Find where the given text appears and provide that cell's center as [X, Y] coordinate. 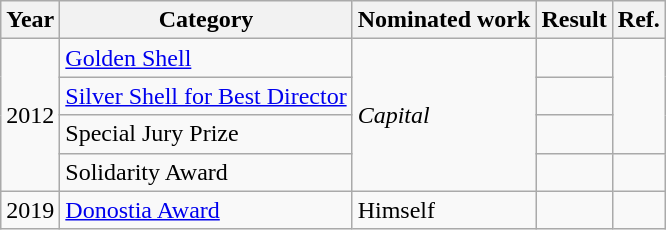
Ref. [638, 20]
2012 [30, 115]
Year [30, 20]
Donostia Award [206, 210]
Nominated work [444, 20]
Himself [444, 210]
Capital [444, 115]
2019 [30, 210]
Golden Shell [206, 58]
Special Jury Prize [206, 134]
Result [574, 20]
Solidarity Award [206, 172]
Silver Shell for Best Director [206, 96]
Category [206, 20]
